Extract the [x, y] coordinate from the center of the cell holding the provided text.  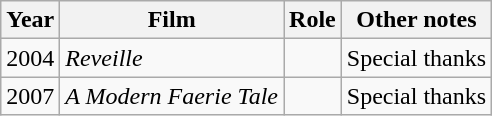
Reveille [172, 58]
Film [172, 20]
Role [313, 20]
Year [30, 20]
A Modern Faerie Tale [172, 96]
2007 [30, 96]
Other notes [416, 20]
2004 [30, 58]
